Return the (x, y) coordinate for the center point of the cell that contains the specified text.  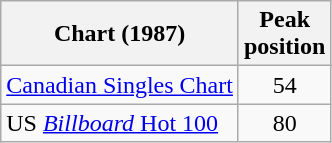
Canadian Singles Chart (120, 85)
Peakposition (284, 34)
Chart (1987) (120, 34)
80 (284, 123)
US Billboard Hot 100 (120, 123)
54 (284, 85)
